Find where the given text appears and provide that cell's center as [x, y] coordinate. 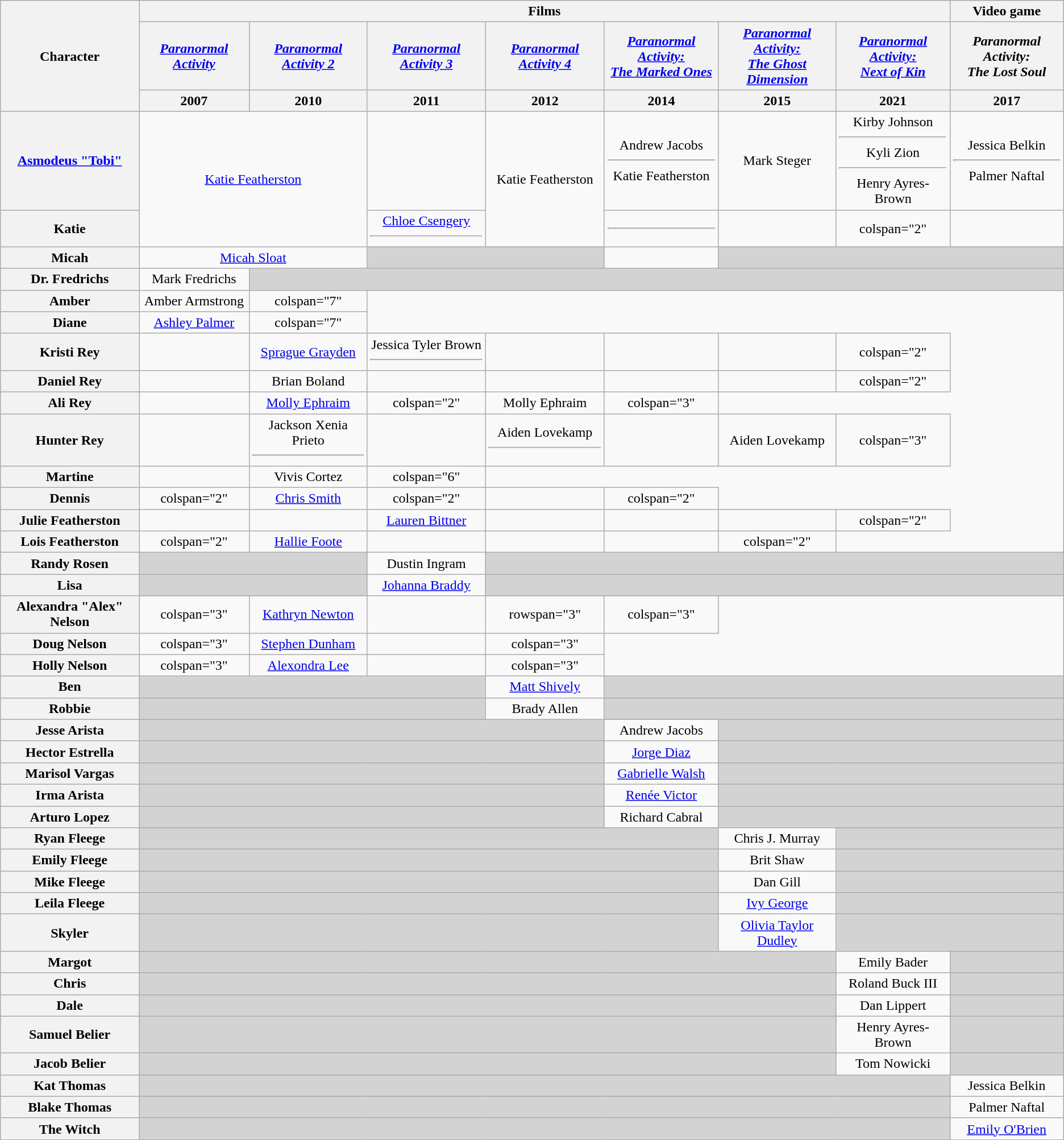
Andrew Jacobs [661, 730]
Brady Allen [545, 708]
Amber Armstrong [194, 301]
2017 [1007, 101]
Margot [70, 962]
rowspan="3" [545, 614]
Kirby JohnsonKyli ZionHenry Ayres-Brown [893, 160]
Hunter Rey [70, 440]
Paranormal Activity [194, 56]
Kat Thomas [70, 1085]
Jessica Tyler Brown [426, 351]
Mark Fredrichs [194, 279]
Ben [70, 687]
Roland Buck III [893, 984]
Lois Featherston [70, 542]
Lisa [70, 585]
Dr. Fredrichs [70, 279]
2012 [545, 101]
Robbie [70, 708]
The Witch [70, 1129]
Johanna Braddy [426, 585]
Chris [70, 984]
Asmodeus "Tobi" [70, 160]
2021 [893, 101]
Tom Nowicki [893, 1064]
Stephen Dunham [308, 644]
Emily Bader [893, 962]
2014 [661, 101]
Samuel Belier [70, 1035]
Dale [70, 1005]
Paranormal Activity:The Marked Ones [661, 56]
Hector Estrella [70, 752]
Paranormal Activity 2 [308, 56]
Alexondra Lee [308, 665]
Jacob Belier [70, 1064]
Irma Arista [70, 795]
Mark Steger [777, 160]
Martine [70, 477]
2007 [194, 101]
2011 [426, 101]
Henry Ayres-Brown [893, 1035]
Emily Fleege [70, 860]
Katie [70, 229]
Leila Fleege [70, 903]
Chris Smith [308, 499]
Paranormal Activity 3 [426, 56]
Amber [70, 301]
Films [545, 11]
Paranormal Activity:The Lost Soul [1007, 56]
2015 [777, 101]
Dustin Ingram [426, 563]
Vivis Cortez [308, 477]
Ashley Palmer [194, 322]
Andrew JacobsKatie Featherston [661, 160]
Emily O'Brien [1007, 1129]
Jesse Arista [70, 730]
Olivia Taylor Dudley [777, 932]
Sprague Grayden [308, 351]
Brian Boland [308, 381]
Randy Rosen [70, 563]
Kathryn Newton [308, 614]
Character [70, 56]
Ryan Fleege [70, 839]
Richard Cabral [661, 817]
Jorge Diaz [661, 752]
colspan="6" [426, 477]
Jackson Xenia Prieto [308, 440]
Renée Victor [661, 795]
Doug Nelson [70, 644]
Diane [70, 322]
Video game [1007, 11]
Paranormal Activity:Next of Kin [893, 56]
Jessica BelkinPalmer Naftal [1007, 160]
Paranormal Activity 4 [545, 56]
Dan Gill [777, 882]
Dennis [70, 499]
Arturo Lopez [70, 817]
Brit Shaw [777, 860]
Matt Shively [545, 687]
Skyler [70, 932]
Lauren Bittner [426, 520]
Dan Lippert [893, 1005]
Julie Featherston [70, 520]
Micah Sloat [253, 258]
Chris J. Murray [777, 839]
Daniel Rey [70, 381]
Paranormal Activity:The Ghost Dimension [777, 56]
Holly Nelson [70, 665]
Ali Rey [70, 403]
2010 [308, 101]
Kristi Rey [70, 351]
Jessica Belkin [1007, 1085]
Mike Fleege [70, 882]
Hallie Foote [308, 542]
Chloe Csengery [426, 229]
Marisol Vargas [70, 773]
Alexandra "Alex" Nelson [70, 614]
Blake Thomas [70, 1107]
Gabrielle Walsh [661, 773]
Micah [70, 258]
Ivy George [777, 903]
Palmer Naftal [1007, 1107]
